Return the (x, y) coordinate for the center point of the cell that contains the specified text.  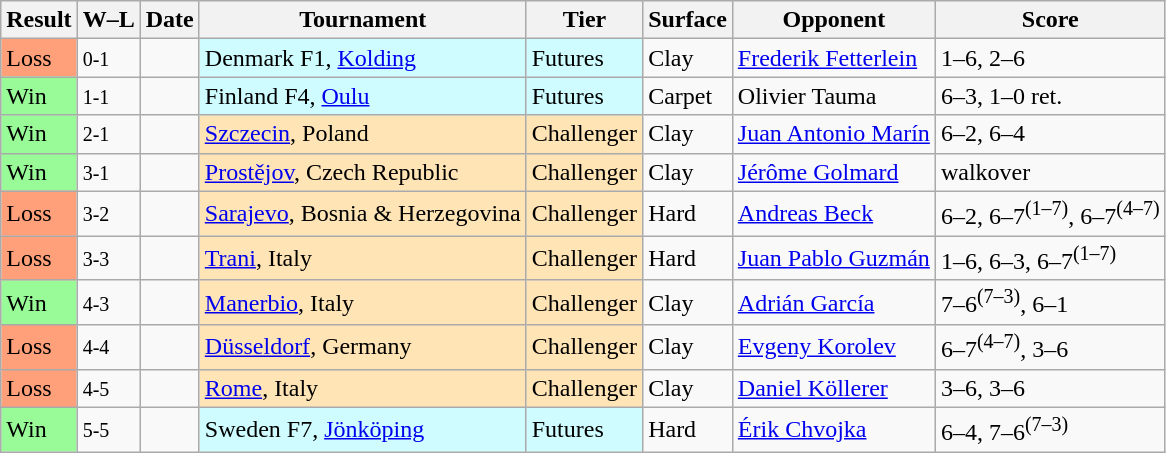
6–2, 6–4 (1050, 134)
Denmark F1, Kolding (362, 58)
Juan Antonio Marín (834, 134)
Sweden F7, Jönköping (362, 430)
Surface (688, 20)
Score (1050, 20)
Adrián García (834, 302)
3-1 (108, 172)
3-3 (108, 258)
Evgeny Korolev (834, 348)
Sarajevo, Bosnia & Herzegovina (362, 214)
6–7(4–7), 3–6 (1050, 348)
1-1 (108, 96)
Result (39, 20)
Opponent (834, 20)
Rome, Italy (362, 388)
3–6, 3–6 (1050, 388)
Finland F4, Oulu (362, 96)
3-2 (108, 214)
4-5 (108, 388)
Date (170, 20)
6–2, 6–7(1–7), 6–7(4–7) (1050, 214)
Carpet (688, 96)
5-5 (108, 430)
Trani, Italy (362, 258)
Tier (584, 20)
0-1 (108, 58)
Juan Pablo Guzmán (834, 258)
Jérôme Golmard (834, 172)
1–6, 6–3, 6–7(1–7) (1050, 258)
Prostějov, Czech Republic (362, 172)
1–6, 2–6 (1050, 58)
Düsseldorf, Germany (362, 348)
Tournament (362, 20)
7–6(7–3), 6–1 (1050, 302)
Frederik Fetterlein (834, 58)
2-1 (108, 134)
4-4 (108, 348)
6–4, 7–6(7–3) (1050, 430)
Szczecin, Poland (362, 134)
4-3 (108, 302)
Manerbio, Italy (362, 302)
Érik Chvojka (834, 430)
Daniel Köllerer (834, 388)
Andreas Beck (834, 214)
6–3, 1–0 ret. (1050, 96)
Olivier Tauma (834, 96)
W–L (108, 20)
walkover (1050, 172)
